Return the [x, y] coordinate for the center point of the cell that contains the specified text.  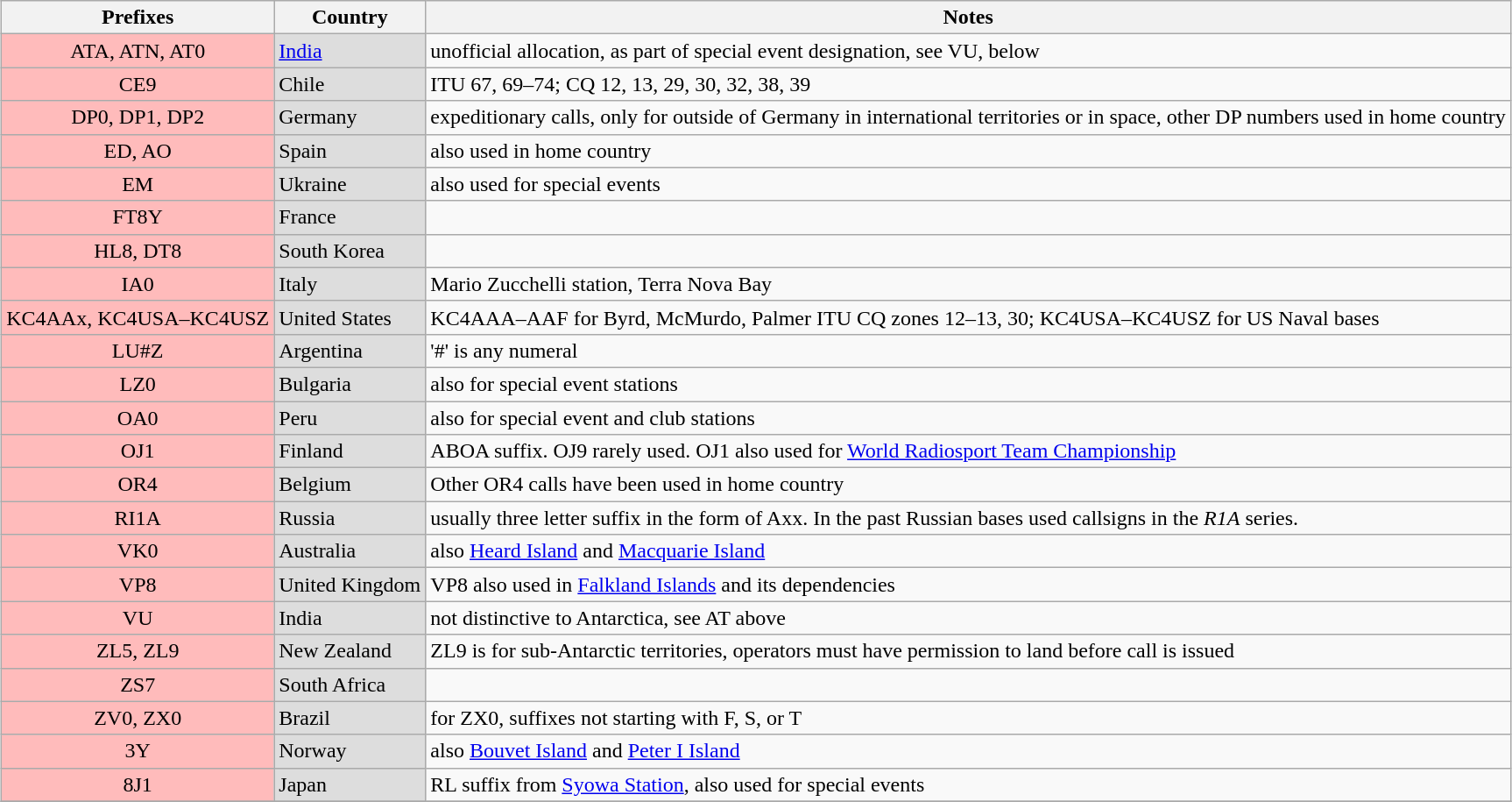
United Kingdom [350, 585]
also for special event stations [969, 384]
OA0 [138, 418]
OR4 [138, 485]
ATA, ATN, AT0 [138, 51]
KC4AAA–AAF for Byrd, McMurdo, Palmer ITU CQ zones 12–13, 30; KC4USA–KC4USZ for US Naval bases [969, 317]
ZL5, ZL9 [138, 651]
ZL9 is for sub-Antarctic territories, operators must have permission to land before call is issued [969, 651]
Prefixes [138, 18]
ABOA suffix. OJ9 rarely used. OJ1 also used for World Radiosport Team Championship [969, 451]
LU#Z [138, 351]
Russia [350, 518]
IA0 [138, 284]
Chile [350, 84]
EM [138, 184]
'#' is any numeral [969, 351]
RL suffix from Syowa Station, also used for special events [969, 784]
ITU 67, 69–74; CQ 12, 13, 29, 30, 32, 38, 39 [969, 84]
for ZX0, suffixes not starting with F, S, or T [969, 718]
DP0, DP1, DP2 [138, 117]
3Y [138, 751]
Other OR4 calls have been used in home country [969, 485]
Bulgaria [350, 384]
FT8Y [138, 217]
ED, AO [138, 151]
8J1 [138, 784]
Brazil [350, 718]
RI1A [138, 518]
Country [350, 18]
Norway [350, 751]
VK0 [138, 551]
unofficial allocation, as part of special event designation, see VU, below [969, 51]
Mario Zucchelli station, Terra Nova Bay [969, 284]
VU [138, 618]
Belgium [350, 485]
also for special event and club stations [969, 418]
also used in home country [969, 151]
Finland [350, 451]
Peru [350, 418]
not distinctive to Antarctica, see AT above [969, 618]
ZV0, ZX0 [138, 718]
Italy [350, 284]
South Africa [350, 685]
VP8 also used in Falkland Islands and its dependencies [969, 585]
Notes [969, 18]
Spain [350, 151]
Japan [350, 784]
Argentina [350, 351]
usually three letter suffix in the form of Axx. In the past Russian bases used callsigns in the R1A series. [969, 518]
also Bouvet Island and Peter I Island [969, 751]
also used for special events [969, 184]
CE9 [138, 84]
New Zealand [350, 651]
expeditionary calls, only for outside of Germany in international territories or in space, other DP numbers used in home country [969, 117]
KC4AAx, KC4USA–KC4USZ [138, 317]
Ukraine [350, 184]
HL8, DT8 [138, 251]
South Korea [350, 251]
United States [350, 317]
OJ1 [138, 451]
Australia [350, 551]
Germany [350, 117]
France [350, 217]
VP8 [138, 585]
LZ0 [138, 384]
also Heard Island and Macquarie Island [969, 551]
ZS7 [138, 685]
